Find where the given text appears and provide that cell's center as [X, Y] coordinate. 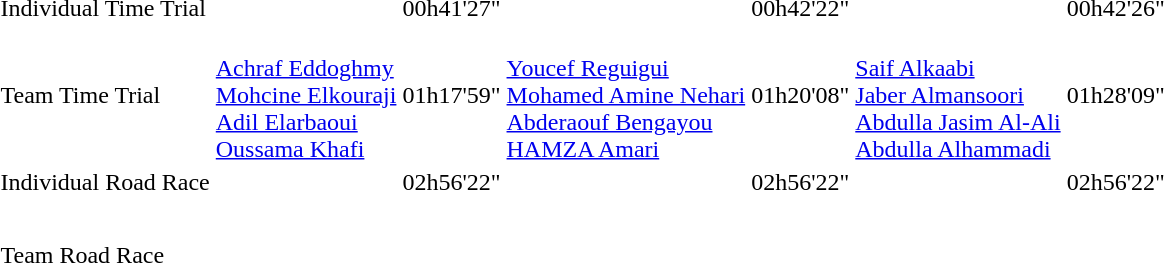
01h20'08" [800, 95]
Achraf EddoghmyMohcine ElkourajiAdil ElarbaouiOussama Khafi [306, 95]
Youcef ReguiguiMohamed Amine NehariAbderaouf BengayouHAMZA Amari [626, 95]
01h17'59" [452, 95]
Saif AlkaabiJaber AlmansooriAbdulla Jasim Al-AliAbdulla Alhammadi [958, 95]
